Capture the cell that displays the provided text and extract its (X, Y) central coordinate. 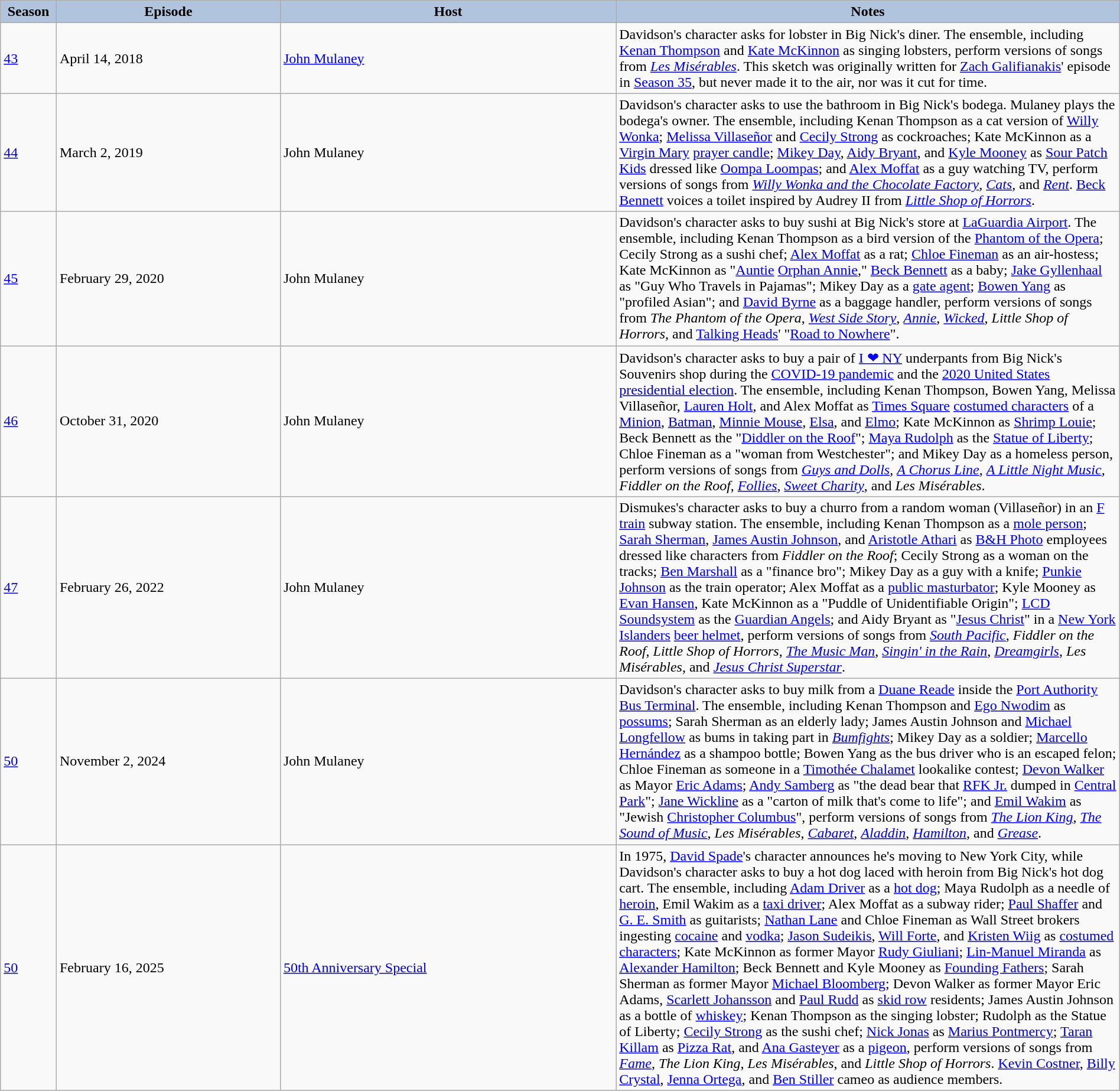
Season (28, 12)
44 (28, 152)
March 2, 2019 (168, 152)
50th Anniversary Special (448, 968)
47 (28, 588)
Host (448, 12)
43 (28, 58)
October 31, 2020 (168, 421)
46 (28, 421)
February 26, 2022 (168, 588)
February 16, 2025 (168, 968)
November 2, 2024 (168, 762)
February 29, 2020 (168, 279)
April 14, 2018 (168, 58)
Episode (168, 12)
45 (28, 279)
Notes (868, 12)
